Capture the cell that displays the provided text and extract its (x, y) central coordinate. 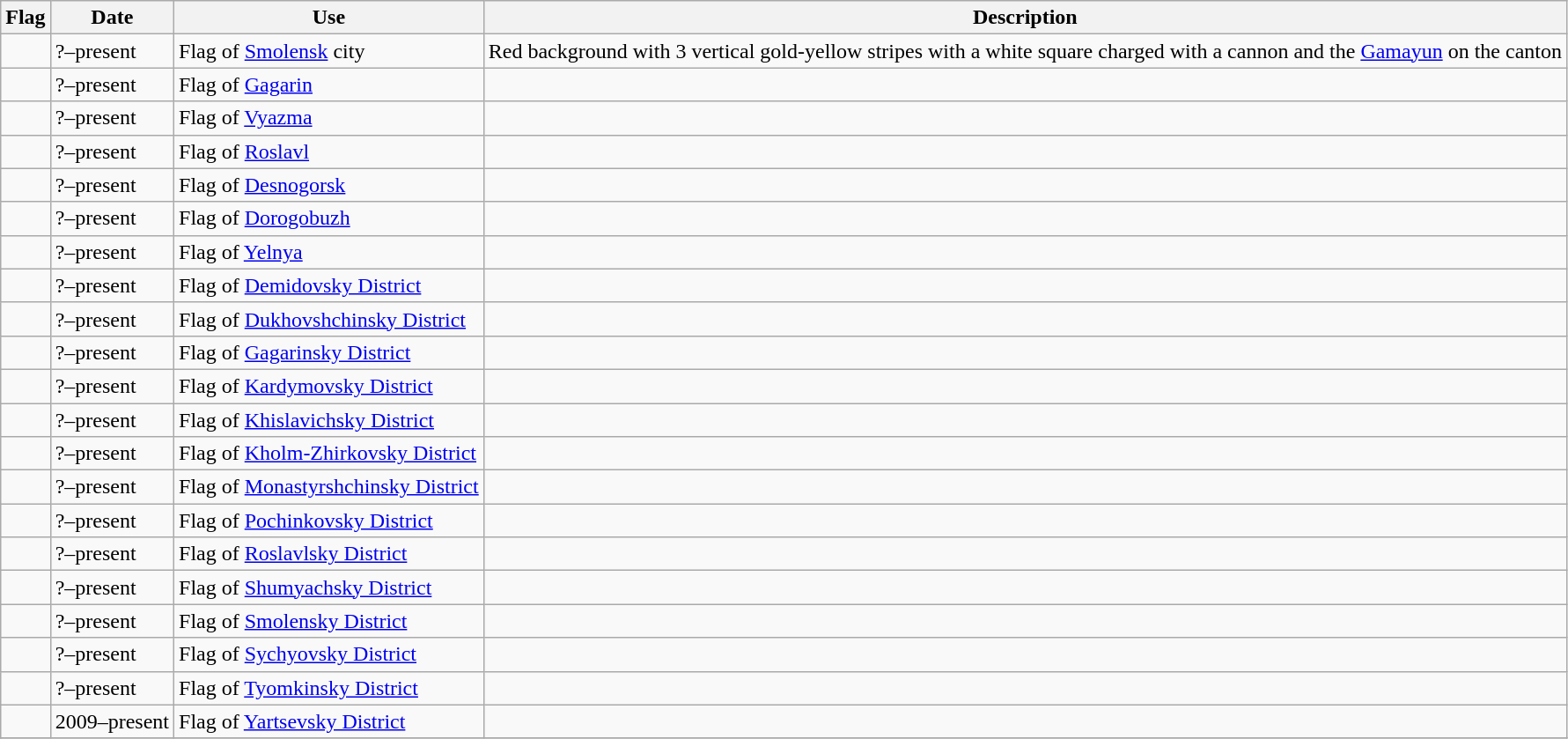
Flag of Roslavl (329, 151)
Flag of Dorogobuzh (329, 218)
Flag of Roslavlsky District (329, 554)
Flag of Shumyachsky District (329, 588)
Flag of Sychyovsky District (329, 654)
2009–present (112, 721)
Flag (26, 18)
Flag of Kholm-Zhirkovsky District (329, 454)
Flag of Desnogorsk (329, 185)
Flag of Yartsevsky District (329, 721)
Flag of Dukhovshchinsky District (329, 319)
Flag of Gagarinsky District (329, 352)
Flag of Demidovsky District (329, 285)
Date (112, 18)
Flag of Vyazma (329, 118)
Flag of Khislavichsky District (329, 420)
Flag of Monastyrshchinsky District (329, 487)
Description (1025, 18)
Use (329, 18)
Flag of Tyomkinsky District (329, 688)
Flag of Yelnya (329, 252)
Flag of Pochinkovsky District (329, 521)
Flag of Smolensk city (329, 51)
Flag of Smolensky District (329, 621)
Flag of Gagarin (329, 85)
Red background with 3 vertical gold-yellow stripes with a white square charged with a cannon and the Gamayun on the canton (1025, 51)
Flag of Kardymovsky District (329, 386)
